Extract the [x, y] coordinate from the center of the cell holding the provided text.  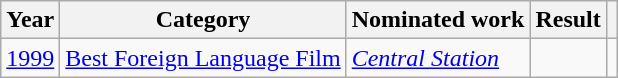
Nominated work [438, 20]
Result [568, 20]
Category [203, 20]
Best Foreign Language Film [203, 58]
Year [30, 20]
1999 [30, 58]
Central Station [438, 58]
